Search for the cell housing the specified text and yield its [X, Y] center coordinate. 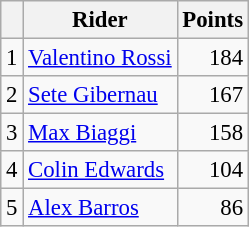
167 [212, 95]
4 [12, 170]
Colin Edwards [100, 170]
Points [212, 20]
1 [12, 58]
104 [212, 170]
184 [212, 58]
Max Biaggi [100, 133]
2 [12, 95]
86 [212, 208]
Rider [100, 20]
3 [12, 133]
Sete Gibernau [100, 95]
158 [212, 133]
Alex Barros [100, 208]
5 [12, 208]
Valentino Rossi [100, 58]
